Search for the cell housing the specified text and yield its (X, Y) center coordinate. 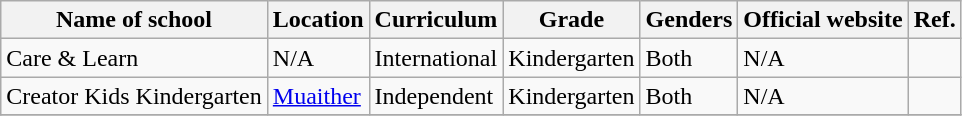
Name of school (134, 20)
International (436, 58)
Creator Kids Kindergarten (134, 96)
Ref. (934, 20)
Care & Learn (134, 58)
Independent (436, 96)
Curriculum (436, 20)
Grade (572, 20)
Location (318, 20)
Genders (689, 20)
Official website (823, 20)
Muaither (318, 96)
